Return [X, Y] of the center of cell containing provided text 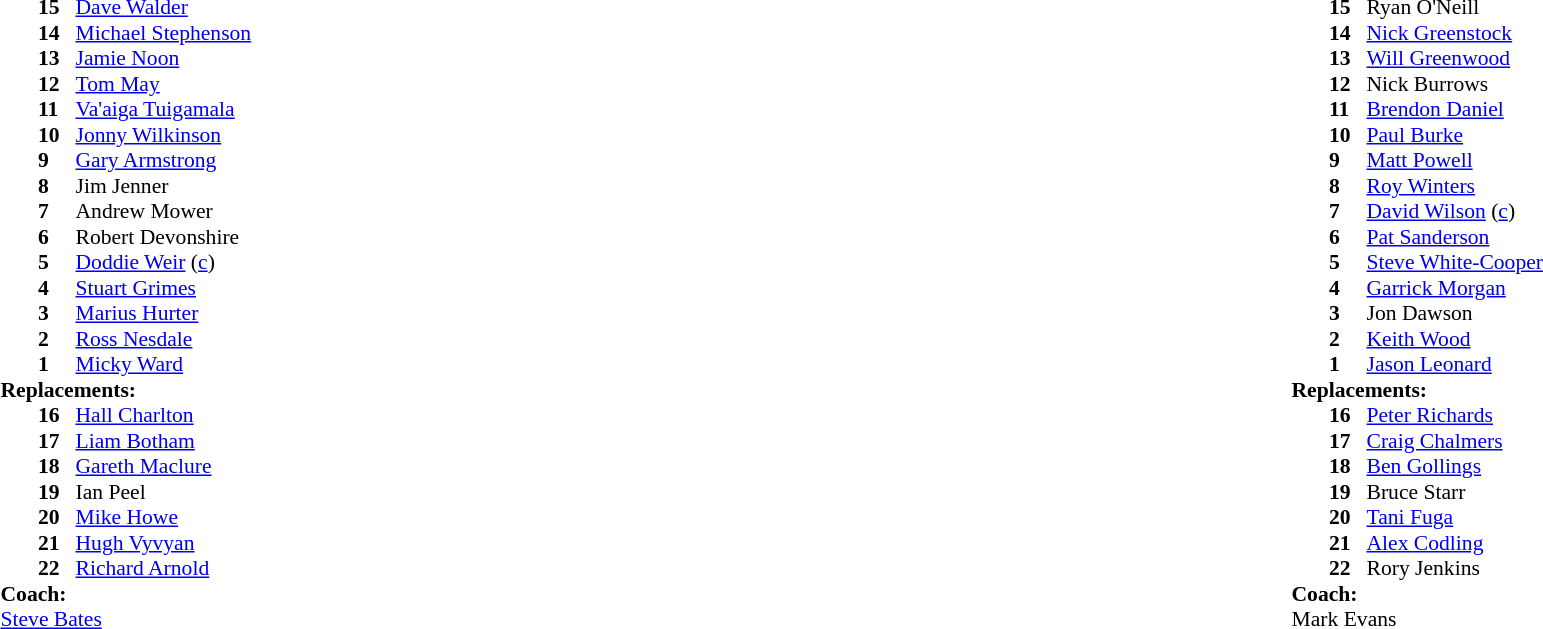
Matt Powell [1455, 161]
Tom May [164, 84]
Peter Richards [1455, 415]
Ian Peel [164, 492]
Gareth Maclure [164, 467]
Ben Gollings [1455, 467]
Doddie Weir (c) [164, 263]
Liam Botham [164, 441]
Alex Codling [1455, 543]
Michael Stephenson [164, 33]
Gary Armstrong [164, 161]
David Wilson (c) [1455, 211]
Richard Arnold [164, 569]
Brendon Daniel [1455, 109]
Keith Wood [1455, 339]
Rory Jenkins [1455, 569]
Jon Dawson [1455, 313]
Paul Burke [1455, 135]
Robert Devonshire [164, 237]
Garrick Morgan [1455, 288]
Nick Greenstock [1455, 33]
Mike Howe [164, 517]
Pat Sanderson [1455, 237]
Va'aiga Tuigamala [164, 109]
Hugh Vyvyan [164, 543]
Micky Ward [164, 365]
Jamie Noon [164, 59]
Craig Chalmers [1455, 441]
Ross Nesdale [164, 339]
Jason Leonard [1455, 365]
Hall Charlton [164, 415]
Nick Burrows [1455, 84]
Andrew Mower [164, 211]
Tani Fuga [1455, 517]
Marius Hurter [164, 313]
Stuart Grimes [164, 288]
Jonny Wilkinson [164, 135]
Roy Winters [1455, 186]
Steve White-Cooper [1455, 263]
Jim Jenner [164, 186]
Bruce Starr [1455, 492]
Will Greenwood [1455, 59]
